Find where the given text appears and provide that cell's center as (X, Y) coordinate. 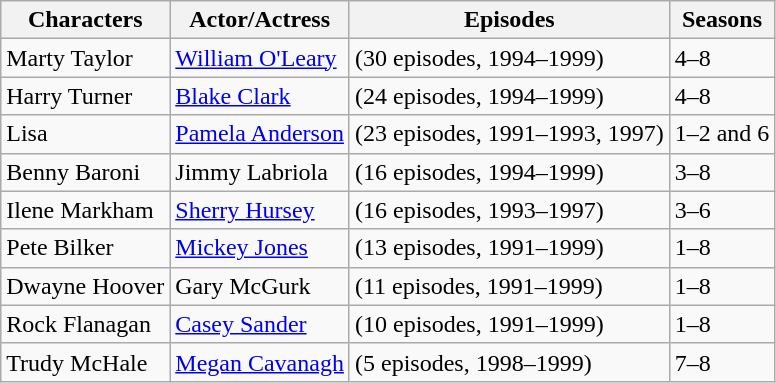
Lisa (86, 134)
3–8 (722, 172)
Megan Cavanagh (260, 362)
(16 episodes, 1994–1999) (509, 172)
Gary McGurk (260, 286)
Blake Clark (260, 96)
Sherry Hursey (260, 210)
(24 episodes, 1994–1999) (509, 96)
Episodes (509, 20)
1–2 and 6 (722, 134)
Dwayne Hoover (86, 286)
Seasons (722, 20)
Mickey Jones (260, 248)
Ilene Markham (86, 210)
(30 episodes, 1994–1999) (509, 58)
(16 episodes, 1993–1997) (509, 210)
Characters (86, 20)
Harry Turner (86, 96)
Casey Sander (260, 324)
Benny Baroni (86, 172)
William O'Leary (260, 58)
Pete Bilker (86, 248)
Pamela Anderson (260, 134)
Actor/Actress (260, 20)
Rock Flanagan (86, 324)
(11 episodes, 1991–1999) (509, 286)
(13 episodes, 1991–1999) (509, 248)
(10 episodes, 1991–1999) (509, 324)
Jimmy Labriola (260, 172)
Marty Taylor (86, 58)
(5 episodes, 1998–1999) (509, 362)
Trudy McHale (86, 362)
7–8 (722, 362)
(23 episodes, 1991–1993, 1997) (509, 134)
3–6 (722, 210)
